Provide the (x, y) coordinate of the cell's center where the given text is located.  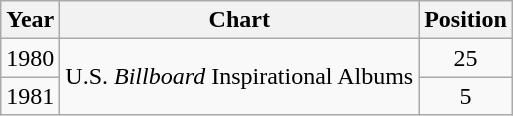
5 (466, 96)
Position (466, 20)
25 (466, 58)
U.S. Billboard Inspirational Albums (240, 77)
Chart (240, 20)
1981 (30, 96)
Year (30, 20)
1980 (30, 58)
